Search for the cell housing the specified text and yield its [x, y] center coordinate. 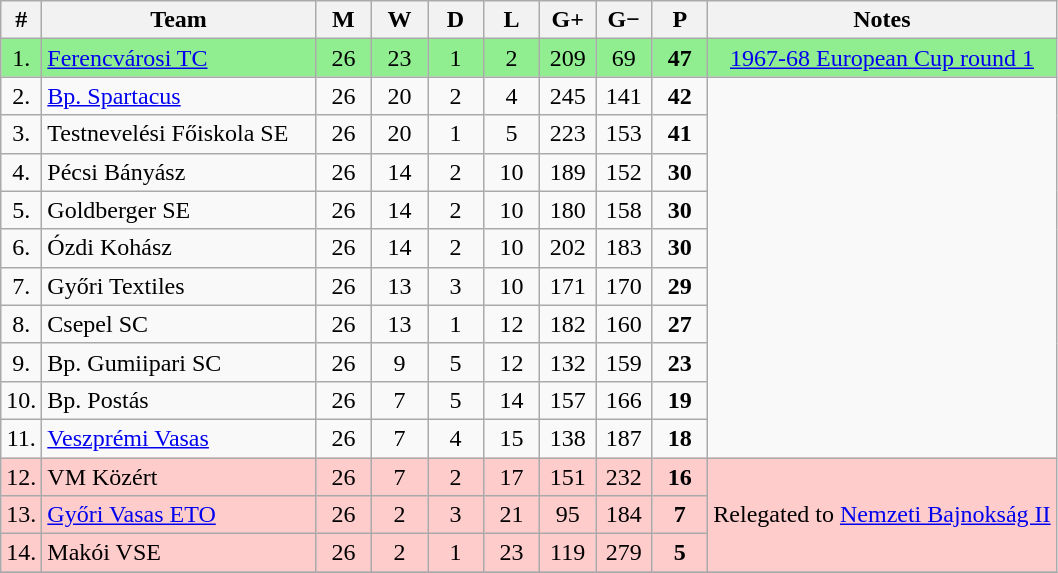
202 [568, 248]
M [343, 20]
69 [624, 58]
D [456, 20]
12. [22, 477]
17 [512, 477]
2. [22, 96]
1967-68 European Cup round 1 [882, 58]
11. [22, 438]
Goldberger SE [179, 210]
6. [22, 248]
Relegated to Nemzeti Bajnokság II [882, 515]
Bp. Gumiipari SC [179, 362]
Testnevelési Főiskola SE [179, 134]
138 [568, 438]
95 [568, 515]
151 [568, 477]
Ózdi Kohász [179, 248]
141 [624, 96]
G+ [568, 20]
G− [624, 20]
182 [568, 324]
19 [680, 400]
10. [22, 400]
158 [624, 210]
160 [624, 324]
21 [512, 515]
166 [624, 400]
Győri Textiles [179, 286]
Makói VSE [179, 553]
16 [680, 477]
13. [22, 515]
209 [568, 58]
# [22, 20]
157 [568, 400]
119 [568, 553]
Bp. Spartacus [179, 96]
152 [624, 172]
Notes [882, 20]
Csepel SC [179, 324]
170 [624, 286]
Pécsi Bányász [179, 172]
279 [624, 553]
9. [22, 362]
42 [680, 96]
183 [624, 248]
P [680, 20]
8. [22, 324]
Team [179, 20]
153 [624, 134]
W [399, 20]
9 [399, 362]
41 [680, 134]
18 [680, 438]
VM Közért [179, 477]
Győri Vasas ETO [179, 515]
Bp. Postás [179, 400]
14. [22, 553]
Ferencvárosi TC [179, 58]
29 [680, 286]
189 [568, 172]
4. [22, 172]
245 [568, 96]
47 [680, 58]
7. [22, 286]
232 [624, 477]
223 [568, 134]
Veszprémi Vasas [179, 438]
180 [568, 210]
184 [624, 515]
187 [624, 438]
5. [22, 210]
171 [568, 286]
L [512, 20]
132 [568, 362]
159 [624, 362]
27 [680, 324]
15 [512, 438]
1. [22, 58]
3. [22, 134]
